Scan for the cell matching the given text and deliver its [X, Y] coordinate at center. 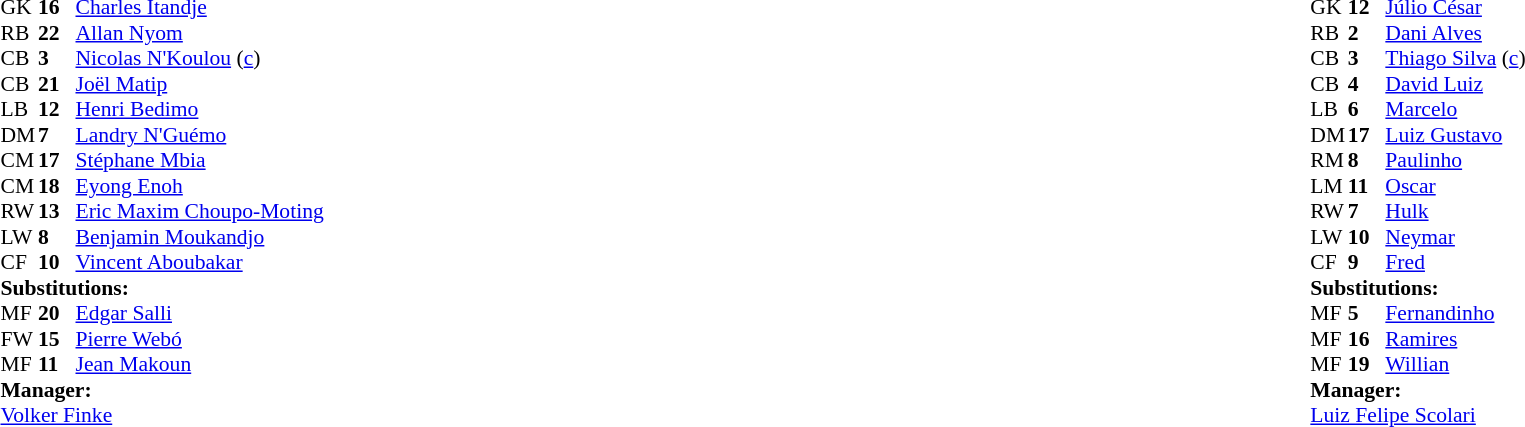
Paulinho [1455, 161]
9 [1367, 263]
5 [1367, 313]
Joël Matip [200, 84]
Benjamin Moukandjo [200, 237]
LM [1329, 186]
Fred [1455, 263]
Marcelo [1455, 109]
RM [1329, 161]
David Luiz [1455, 84]
Vincent Aboubakar [200, 263]
13 [57, 211]
Luiz Gustavo [1455, 135]
FW [19, 339]
16 [1367, 339]
Nicolas N'Koulou (c) [200, 59]
Willian [1455, 365]
2 [1367, 33]
Edgar Salli [200, 313]
4 [1367, 84]
6 [1367, 109]
Henri Bedimo [200, 109]
Eric Maxim Choupo-Moting [200, 211]
Hulk [1455, 211]
Dani Alves [1455, 33]
Stéphane Mbia [200, 161]
Neymar [1455, 237]
12 [57, 109]
21 [57, 84]
18 [57, 186]
Landry N'Guémo [200, 135]
15 [57, 339]
Oscar [1455, 186]
Allan Nyom [200, 33]
Pierre Webó [200, 339]
19 [1367, 365]
20 [57, 313]
Jean Makoun [200, 365]
Ramires [1455, 339]
22 [57, 33]
Thiago Silva (c) [1455, 59]
Fernandinho [1455, 313]
Eyong Enoh [200, 186]
